Output the [X, Y] coordinate of the center of the cell containing the given text.  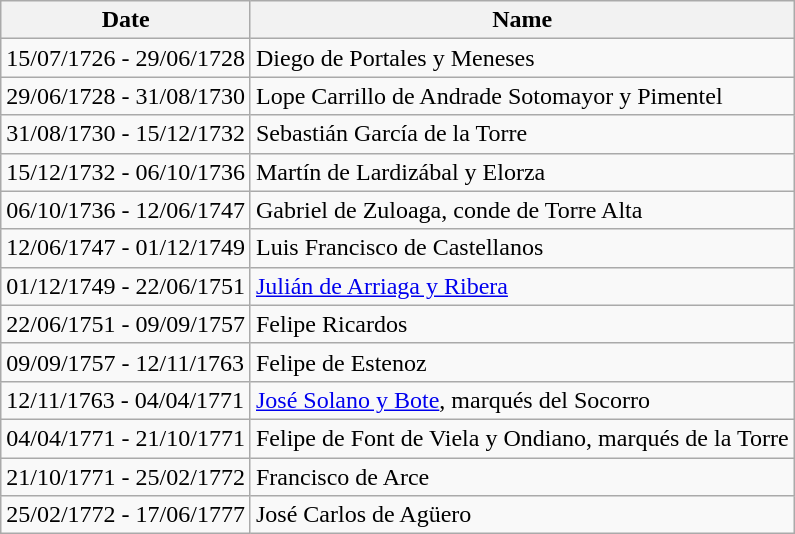
Felipe Ricardos [522, 324]
Sebastián García de la Torre [522, 134]
José Solano y Bote, marqués del Socorro [522, 400]
Diego de Portales y Meneses [522, 58]
Luis Francisco de Castellanos [522, 248]
09/09/1757 - 12/11/1763 [126, 362]
01/12/1749 - 22/06/1751 [126, 286]
15/07/1726 - 29/06/1728 [126, 58]
Lope Carrillo de Andrade Sotomayor y Pimentel [522, 96]
José Carlos de Agüero [522, 515]
12/11/1763 - 04/04/1771 [126, 400]
Felipe de Estenoz [522, 362]
Name [522, 20]
06/10/1736 - 12/06/1747 [126, 210]
Francisco de Arce [522, 477]
12/06/1747 - 01/12/1749 [126, 248]
22/06/1751 - 09/09/1757 [126, 324]
Julián de Arriaga y Ribera [522, 286]
Date [126, 20]
Martín de Lardizábal y Elorza [522, 172]
21/10/1771 - 25/02/1772 [126, 477]
31/08/1730 - 15/12/1732 [126, 134]
Gabriel de Zuloaga, conde de Torre Alta [522, 210]
04/04/1771 - 21/10/1771 [126, 438]
25/02/1772 - 17/06/1777 [126, 515]
29/06/1728 - 31/08/1730 [126, 96]
Felipe de Font de Viela y Ondiano, marqués de la Torre [522, 438]
15/12/1732 - 06/10/1736 [126, 172]
